From the cell containing the given text, extract its center point as (x, y) coordinate. 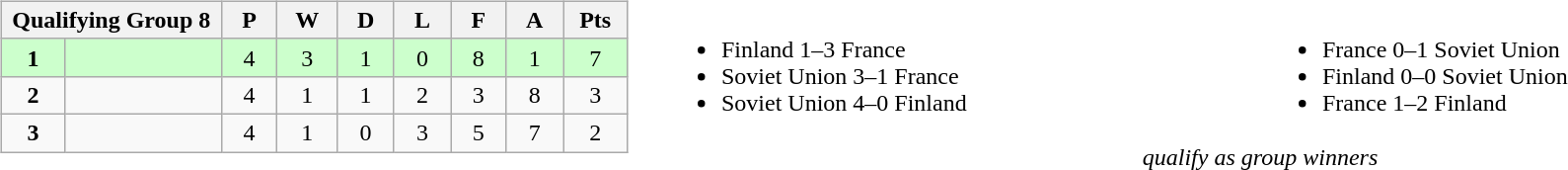
F (479, 20)
Qualifying Group 8 (111, 20)
W (308, 20)
Pts (596, 20)
D (366, 20)
L (422, 20)
5 (479, 132)
P (249, 20)
A (535, 20)
